Search for the cell housing the specified text and yield its [X, Y] center coordinate. 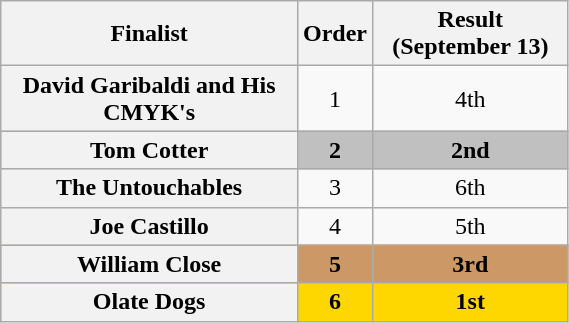
The Untouchables [150, 188]
2nd [470, 150]
2 [334, 150]
David Garibaldi and His CMYK's [150, 98]
1st [470, 302]
Finalist [150, 34]
1 [334, 98]
5 [334, 264]
Olate Dogs [150, 302]
Result(September 13) [470, 34]
Joe Castillo [150, 226]
4th [470, 98]
6th [470, 188]
Order [334, 34]
3rd [470, 264]
3 [334, 188]
6 [334, 302]
4 [334, 226]
William Close [150, 264]
5th [470, 226]
Tom Cotter [150, 150]
